Search for the cell housing the specified text and yield its (X, Y) center coordinate. 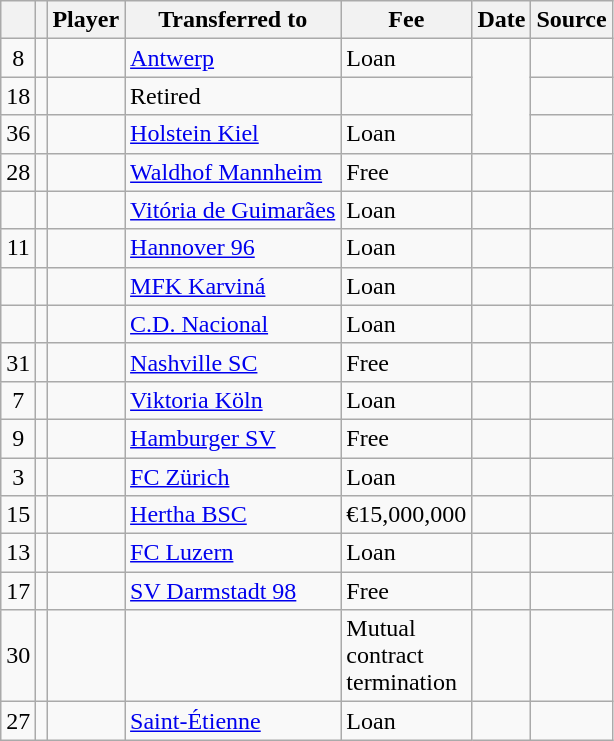
Hannover 96 (233, 248)
Player (86, 20)
C.D. Nacional (233, 324)
Hertha BSC (233, 515)
18 (18, 96)
Mutual contract termination (406, 656)
7 (18, 400)
30 (18, 656)
Date (502, 20)
Waldhof Mannheim (233, 172)
FC Zürich (233, 477)
Nashville SC (233, 362)
Source (572, 20)
Saint-Étienne (233, 721)
Holstein Kiel (233, 134)
€15,000,000 (406, 515)
27 (18, 721)
Transferred to (233, 20)
17 (18, 591)
28 (18, 172)
Vitória de Guimarães (233, 210)
11 (18, 248)
31 (18, 362)
Retired (233, 96)
8 (18, 58)
13 (18, 553)
Viktoria Köln (233, 400)
SV Darmstadt 98 (233, 591)
FC Luzern (233, 553)
Antwerp (233, 58)
Hamburger SV (233, 438)
3 (18, 477)
MFK Karviná (233, 286)
36 (18, 134)
15 (18, 515)
9 (18, 438)
Fee (406, 20)
